Search for the cell housing the specified text and yield its [X, Y] center coordinate. 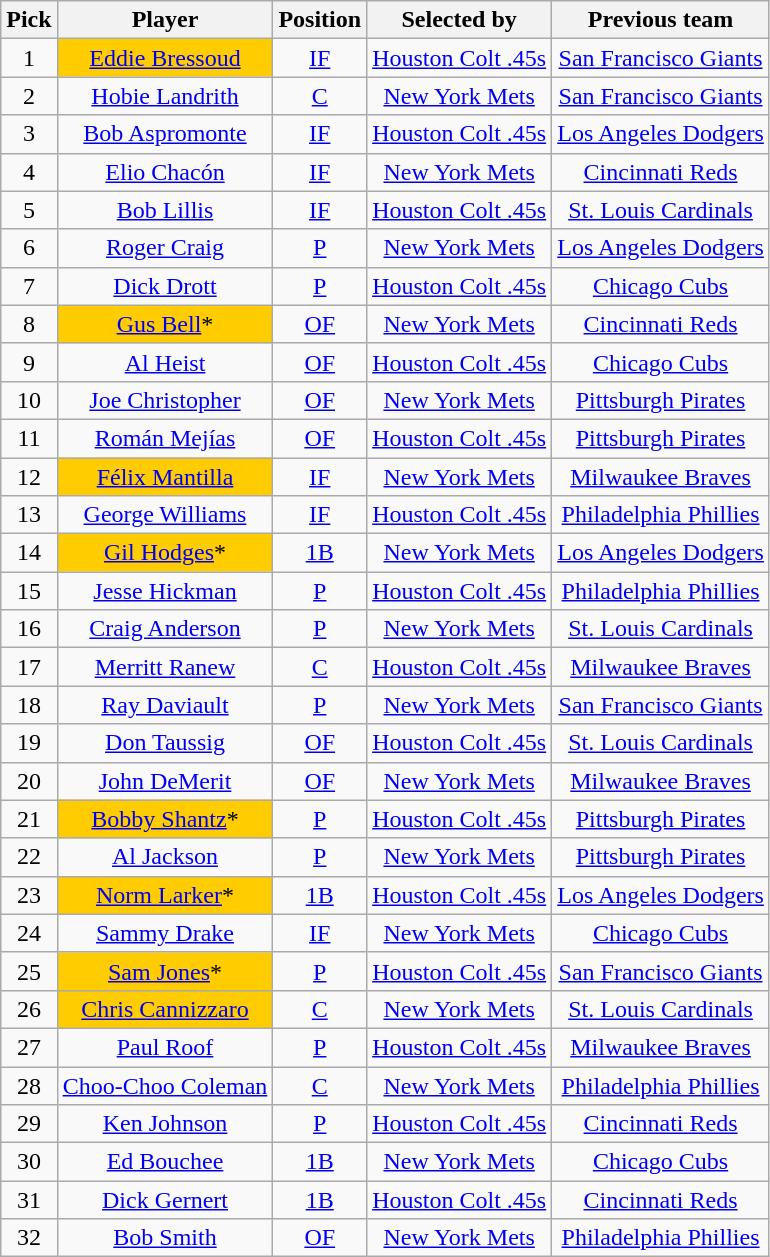
Choo-Choo Coleman [165, 1085]
10 [29, 400]
22 [29, 857]
12 [29, 477]
Roger Craig [165, 248]
19 [29, 743]
16 [29, 629]
15 [29, 591]
Bob Lillis [165, 210]
14 [29, 553]
24 [29, 933]
Don Taussig [165, 743]
Román Mejías [165, 438]
1 [29, 58]
Ken Johnson [165, 1124]
Eddie Bressoud [165, 58]
27 [29, 1047]
20 [29, 781]
Player [165, 20]
Félix Mantilla [165, 477]
29 [29, 1124]
21 [29, 819]
George Williams [165, 515]
3 [29, 134]
28 [29, 1085]
2 [29, 96]
Norm Larker* [165, 895]
Ed Bouchee [165, 1162]
Al Jackson [165, 857]
Gus Bell* [165, 324]
Pick [29, 20]
Position [320, 20]
25 [29, 971]
Craig Anderson [165, 629]
11 [29, 438]
5 [29, 210]
Bobby Shantz* [165, 819]
17 [29, 667]
Al Heist [165, 362]
30 [29, 1162]
Dick Drott [165, 286]
Ray Daviault [165, 705]
26 [29, 1009]
John DeMerit [165, 781]
Elio Chacón [165, 172]
Paul Roof [165, 1047]
8 [29, 324]
Jesse Hickman [165, 591]
9 [29, 362]
6 [29, 248]
Hobie Landrith [165, 96]
13 [29, 515]
Gil Hodges* [165, 553]
Dick Gernert [165, 1200]
Sam Jones* [165, 971]
32 [29, 1238]
Sammy Drake [165, 933]
Bob Aspromonte [165, 134]
Previous team [661, 20]
31 [29, 1200]
Bob Smith [165, 1238]
Chris Cannizzaro [165, 1009]
4 [29, 172]
23 [29, 895]
18 [29, 705]
Merritt Ranew [165, 667]
Selected by [460, 20]
7 [29, 286]
Joe Christopher [165, 400]
